Detect which cell encompasses the target text, then output its [x, y] center coordinate. 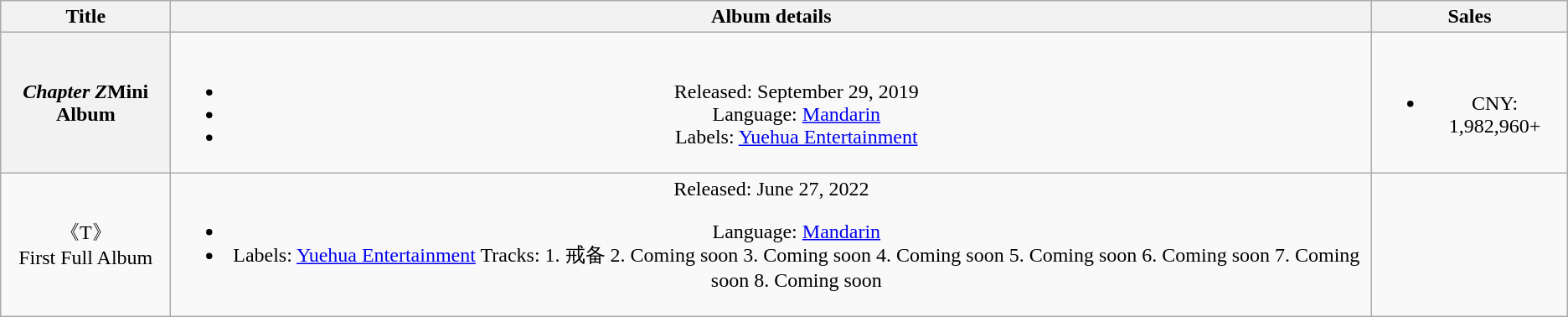
Title [85, 17]
Released: September 29, 2019Language: MandarinLabels: Yuehua Entertainment [771, 102]
CNY: 1,982,960+ [1469, 102]
Album details [771, 17]
《T》 First Full Album [85, 245]
Sales [1469, 17]
Chapter ZMini Album [85, 102]
